Capture the cell that displays the provided text and extract its [x, y] central coordinate. 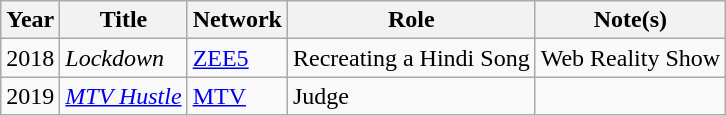
ZEE5 [237, 58]
Judge [411, 96]
Year [30, 20]
Note(s) [630, 20]
Recreating a Hindi Song [411, 58]
2019 [30, 96]
2018 [30, 58]
MTV Hustle [124, 96]
Role [411, 20]
Lockdown [124, 58]
MTV [237, 96]
Web Reality Show [630, 58]
Title [124, 20]
Network [237, 20]
